Pinpoint the cell where the given text exists, returning its [X, Y] midpoint coordinate. 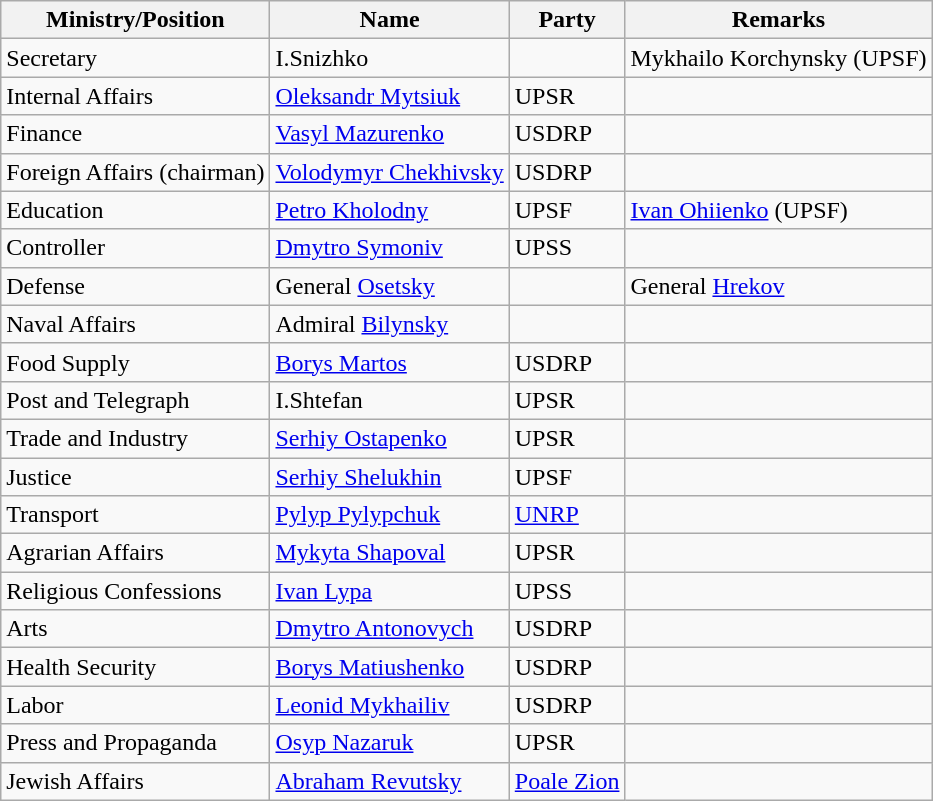
Post and Telegraph [136, 400]
Trade and Industry [136, 438]
Press and Propaganda [136, 743]
Osyp Nazaruk [390, 743]
Food Supply [136, 362]
Vasyl Mazurenko [390, 134]
Borys Martos [390, 362]
Education [136, 210]
Transport [136, 515]
Justice [136, 477]
Oleksandr Mytsiuk [390, 96]
Dmytro Antonovych [390, 629]
Controller [136, 248]
Religious Confessions [136, 591]
Abraham Revutsky [390, 781]
Party [567, 20]
Volodymyr Chekhivsky [390, 172]
Ministry/Position [136, 20]
Pylyp Pylypchuk [390, 515]
General Hrekov [778, 286]
Name [390, 20]
Labor [136, 705]
Leonid Mykhailiv [390, 705]
Mykyta Shapoval [390, 553]
Admiral Bilynsky [390, 324]
Ivan Ohiienko (UPSF) [778, 210]
I.Shtefan [390, 400]
Petro Kholodny [390, 210]
Mykhailo Korchynsky (UPSF) [778, 58]
Remarks [778, 20]
Arts [136, 629]
Foreign Affairs (chairman) [136, 172]
Serhiy Shelukhin [390, 477]
Naval Affairs [136, 324]
UNRP [567, 515]
Health Security [136, 667]
Agrarian Affairs [136, 553]
Finance [136, 134]
Jewish Affairs [136, 781]
Poale Zion [567, 781]
Internal Affairs [136, 96]
General Osetsky [390, 286]
I.Snizhko [390, 58]
Borys Matiushenko [390, 667]
Ivan Lypa [390, 591]
Defense [136, 286]
Serhiy Ostapenko [390, 438]
Secretary [136, 58]
Dmytro Symoniv [390, 248]
